Extract the (x, y) coordinate from the center of the cell holding the provided text.  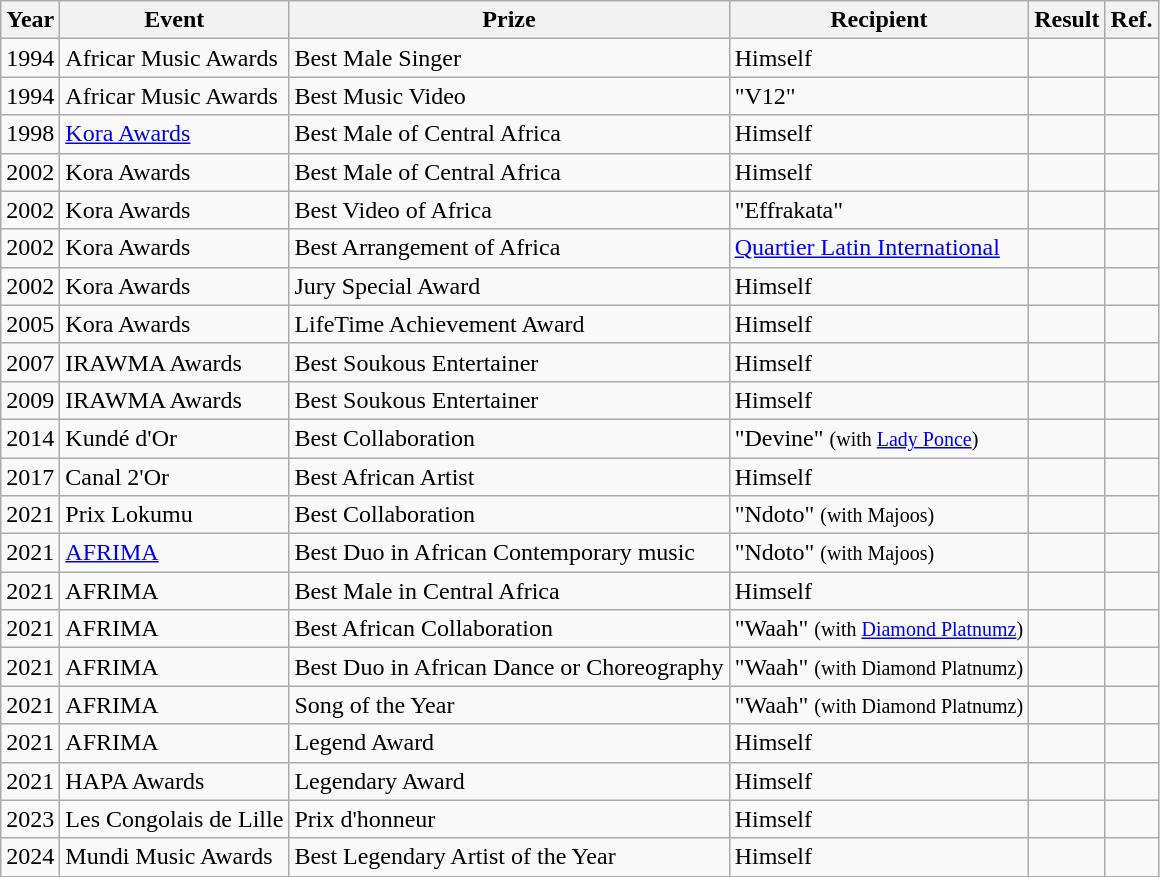
2014 (30, 438)
2017 (30, 477)
Les Congolais de Lille (174, 819)
Recipient (879, 20)
1998 (30, 134)
Best Duo in African Dance or Choreography (509, 667)
Prix d'honneur (509, 819)
Result (1067, 20)
Event (174, 20)
HAPA Awards (174, 781)
2009 (30, 400)
Best African Collaboration (509, 629)
Legend Award (509, 743)
2024 (30, 857)
2005 (30, 324)
Best African Artist (509, 477)
Canal 2'Or (174, 477)
Best Music Video (509, 96)
Prix Lokumu (174, 515)
Best Male in Central Africa (509, 591)
Kundé d'Or (174, 438)
LifeTime Achievement Award (509, 324)
Best Arrangement of Africa (509, 248)
Ref. (1132, 20)
2007 (30, 362)
Quartier Latin International (879, 248)
Mundi Music Awards (174, 857)
2023 (30, 819)
"V12" (879, 96)
Song of the Year (509, 705)
Legendary Award (509, 781)
Year (30, 20)
Best Duo in African Contemporary music (509, 553)
"Effrakata" (879, 210)
Best Legendary Artist of the Year (509, 857)
Best Male Singer (509, 58)
Prize (509, 20)
Best Video of Africa (509, 210)
Jury Special Award (509, 286)
"Devine" (with Lady Ponce) (879, 438)
